Search for the cell housing the specified text and yield its (x, y) center coordinate. 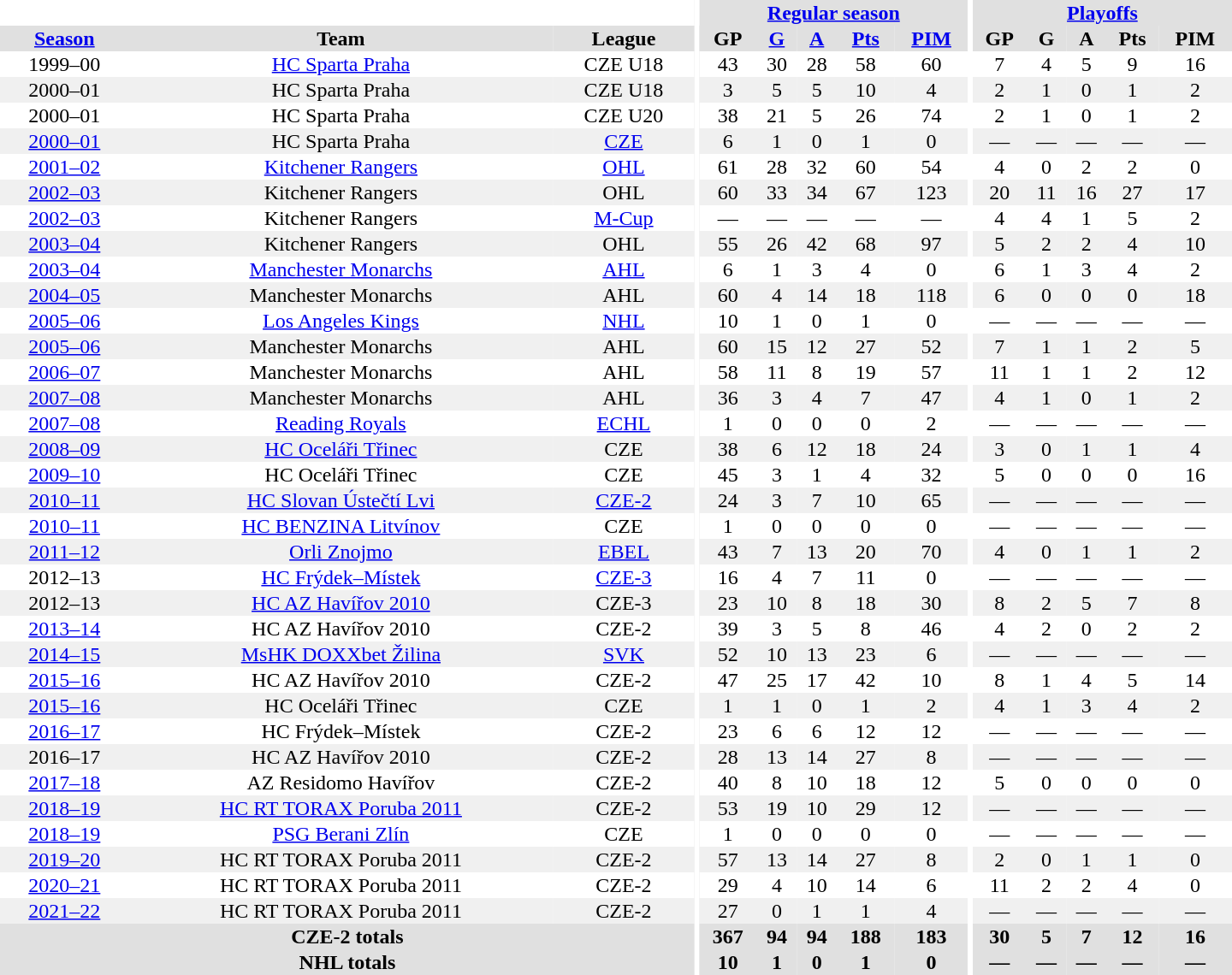
34 (816, 192)
ECHL (624, 423)
188 (866, 937)
25 (777, 680)
74 (932, 115)
65 (932, 500)
54 (932, 167)
97 (932, 244)
NHL (624, 321)
68 (866, 244)
EBEL (624, 552)
15 (777, 346)
Season (65, 38)
46 (932, 629)
MsHK DOXXbet Žilina (341, 654)
39 (728, 629)
2008–09 (65, 449)
2006–07 (65, 372)
367 (728, 937)
53 (728, 808)
2011–12 (65, 552)
36 (728, 398)
Reading Royals (341, 423)
Los Angeles Kings (341, 321)
2001–02 (65, 167)
118 (932, 295)
70 (932, 552)
AZ Residomo Havířov (341, 783)
61 (728, 167)
1999–00 (65, 64)
2019–20 (65, 860)
HC Slovan Ústečtí Lvi (341, 500)
NHL totals (347, 962)
Team (341, 38)
Orli Znojmo (341, 552)
2004–05 (65, 295)
55 (728, 244)
21 (777, 115)
9 (1133, 64)
33 (777, 192)
123 (932, 192)
League (624, 38)
2014–15 (65, 654)
40 (728, 783)
SVK (624, 654)
2020–21 (65, 885)
M-Cup (624, 218)
2021–22 (65, 911)
PSG Berani Zlín (341, 834)
HC BENZINA Litvínov (341, 526)
45 (728, 475)
Regular season (833, 13)
183 (932, 937)
Playoffs (1102, 13)
2017–18 (65, 783)
CZE-2 totals (347, 937)
2009–10 (65, 475)
67 (866, 192)
2013–14 (65, 629)
CZE U20 (624, 115)
